Return (X, Y) of the center of cell containing provided text 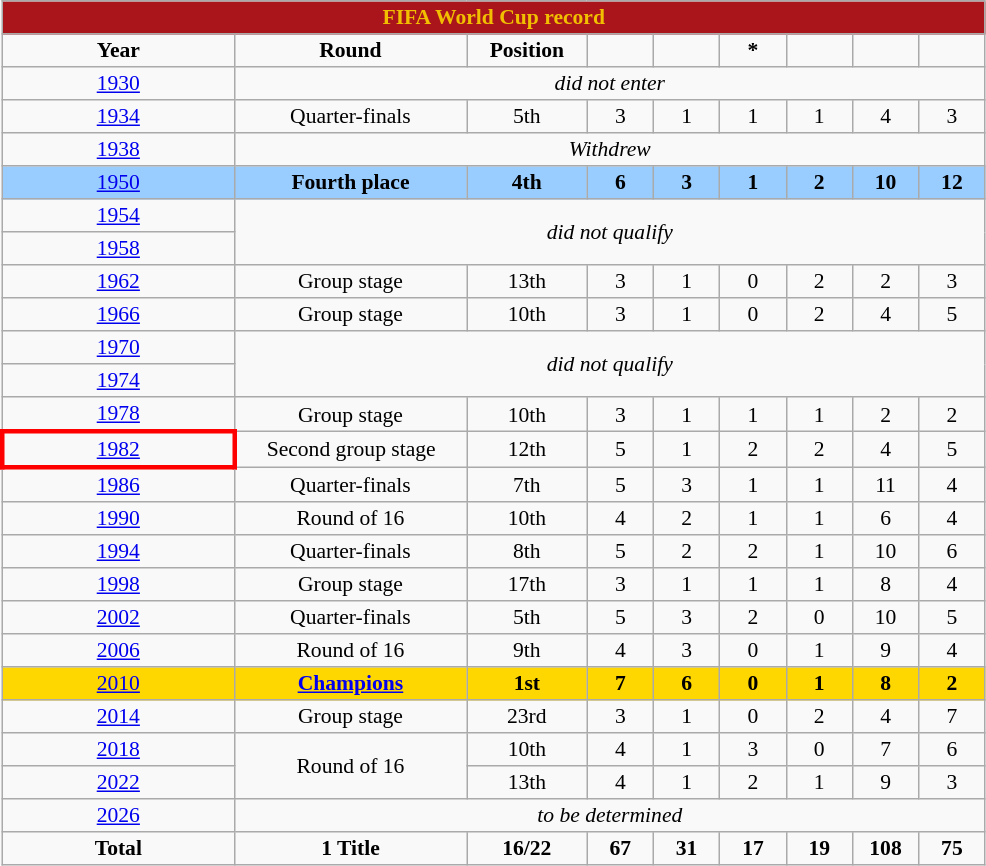
11 (885, 484)
12th (526, 449)
8th (526, 552)
Fourth place (350, 182)
2010 (118, 684)
1982 (118, 449)
9th (526, 650)
1954 (118, 216)
Second group stage (350, 449)
Withdrew (610, 150)
75 (952, 848)
Round (350, 50)
108 (885, 848)
1958 (118, 248)
2002 (118, 618)
19 (819, 848)
1938 (118, 150)
1990 (118, 518)
1st (526, 684)
1978 (118, 414)
1998 (118, 584)
31 (686, 848)
1974 (118, 380)
7th (526, 484)
2026 (118, 816)
1934 (118, 116)
did not enter (610, 84)
Position (526, 50)
Total (118, 848)
* (753, 50)
2014 (118, 716)
1950 (118, 182)
FIFA World Cup record (494, 18)
Champions (350, 684)
2022 (118, 782)
1986 (118, 484)
1966 (118, 314)
17 (753, 848)
Year (118, 50)
67 (620, 848)
23rd (526, 716)
1994 (118, 552)
1970 (118, 348)
1930 (118, 84)
16/22 (526, 848)
1962 (118, 282)
17th (526, 584)
4th (526, 182)
12 (952, 182)
2018 (118, 750)
2006 (118, 650)
to be determined (610, 816)
1 Title (350, 848)
